Extract the [X, Y] coordinate from the center of the cell holding the provided text.  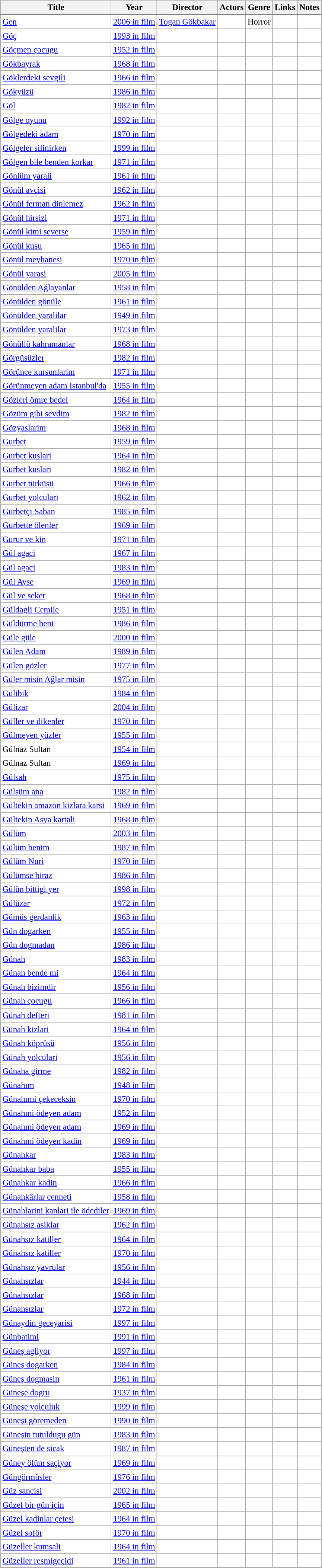
Gönül kusu [56, 246]
Gönül kimi severse [56, 232]
Gözyaslarim [56, 428]
Gönüllü kahramanlar [56, 343]
Günahkar [56, 1155]
Göl [56, 106]
Göç [56, 36]
1937 in film [134, 1393]
1998 in film [134, 889]
1948 in film [134, 1085]
Gülsüm ana [56, 791]
Notes [310, 7]
Güller ve dikenler [56, 721]
Gönülden gönüle [56, 302]
Güneşe dogru [56, 1393]
Gölgen bile benden korkar [56, 162]
Gönül ferman dinlemez [56, 204]
Güneş dogarken [56, 1365]
Gurbet türküsü [56, 483]
Günah kizlari [56, 1029]
Gurbet yolculari [56, 497]
Görünce kursunlarim [56, 372]
Görgüsüzler [56, 358]
1990 in film [134, 1421]
2005 in film [134, 274]
Gen [56, 22]
Güzeller kumsali [56, 1547]
Gül ve seker [56, 595]
Günbatimi [56, 1337]
1981 in film [134, 1015]
2000 in film [134, 637]
Göklerdeki sevgili [56, 78]
1951 in film [134, 609]
Gönül hirsizi [56, 218]
Gülen Adam [56, 652]
Güneşe yolculuk [56, 1407]
Gönül yarasi [56, 274]
Gölge oyunu [56, 120]
Güney ölüm saçiyor [56, 1463]
Gülen gözler [56, 665]
Gökyüzü [56, 92]
Actors [232, 7]
Günahımi çekeceksin [56, 1099]
Günahım [56, 1085]
Güneşi göremeden [56, 1421]
Günahsız yavrular [56, 1267]
Güngörmüsler [56, 1477]
Göçmen çocugu [56, 50]
Gülüm [56, 833]
1991 in film [134, 1337]
1977 in film [134, 665]
Gölgeler silinirken [56, 148]
1985 in film [134, 512]
Güler misin Ağlar misin [56, 679]
Günahkar baba [56, 1169]
1944 in film [134, 1281]
Gülümse biraz [56, 875]
Günah [56, 959]
Title [56, 7]
Links [285, 7]
Gönül avcisi [56, 190]
Güz sancisi [56, 1491]
Gurbet [56, 442]
Görünmeyen adam Istanbul'da [56, 385]
Gülüm benim [56, 847]
Gültekin amazon kizlara karsi [56, 805]
1967 in film [134, 553]
Günahkar kadin [56, 1183]
Günaydin geceyarisi [56, 1323]
Günah bende mi [56, 973]
2003 in film [134, 833]
1949 in film [134, 316]
Year [134, 7]
Günahıni ödeyen kadin [56, 1141]
Gün dogmadan [56, 945]
Güzel bir gün için [56, 1505]
Gülüzar [56, 903]
Güldürme beni [56, 623]
Günahsız asiklar [56, 1225]
Güzel soför [56, 1533]
1976 in film [134, 1477]
Güzel kadinlar çetesi [56, 1519]
Gün dogarken [56, 931]
Gölgedeki adam [56, 134]
Günahkârlar cenneti [56, 1197]
1989 in film [134, 652]
Güneşten de sicak [56, 1449]
Gurbette ölenler [56, 525]
Gülizar [56, 707]
Gümüs gerdanlik [56, 917]
Günah defteri [56, 1015]
Gözleri ömre bedel [56, 400]
Togan Gökbakar [188, 22]
Gül Ayse [56, 582]
Güneşin tutuldugu gün [56, 1435]
Gülmeyen yüzler [56, 735]
2004 in film [134, 707]
Günah çocugu [56, 1001]
Günaha girme [56, 1071]
1993 in film [134, 36]
Genre [259, 7]
Director [188, 7]
Gönül meyhanesi [56, 260]
1992 in film [134, 120]
1973 in film [134, 330]
1954 in film [134, 749]
2006 in film [134, 22]
Güneş agliyor [56, 1351]
2002 in film [134, 1491]
Gurbetçi Saban [56, 512]
Günah köprüsü [56, 1043]
Günahlarini kanlari ile ödediler [56, 1211]
Güle güle [56, 637]
Günah yolculari [56, 1057]
Gönülden Ağlayanlar [56, 288]
Gözüm gibi sevdim [56, 413]
1963 in film [134, 917]
Gülün bittigi yer [56, 889]
Güldagli Cemile [56, 609]
Gurur ve kin [56, 540]
Gültekin Asya kartali [56, 819]
Gülibik [56, 693]
Güneş dogmasin [56, 1379]
Gönlüm yarali [56, 176]
Gülsah [56, 777]
Horror [259, 22]
Gülüm Nuri [56, 861]
Güzeller resmigeçidi [56, 1561]
Gökbayrak [56, 64]
Günah bizimdir [56, 987]
